Provide the (x, y) coordinate of the cell's center where the given text is located.  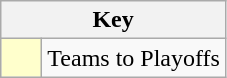
Key (114, 20)
Teams to Playoffs (134, 58)
